Capture the cell that displays the provided text and extract its (X, Y) central coordinate. 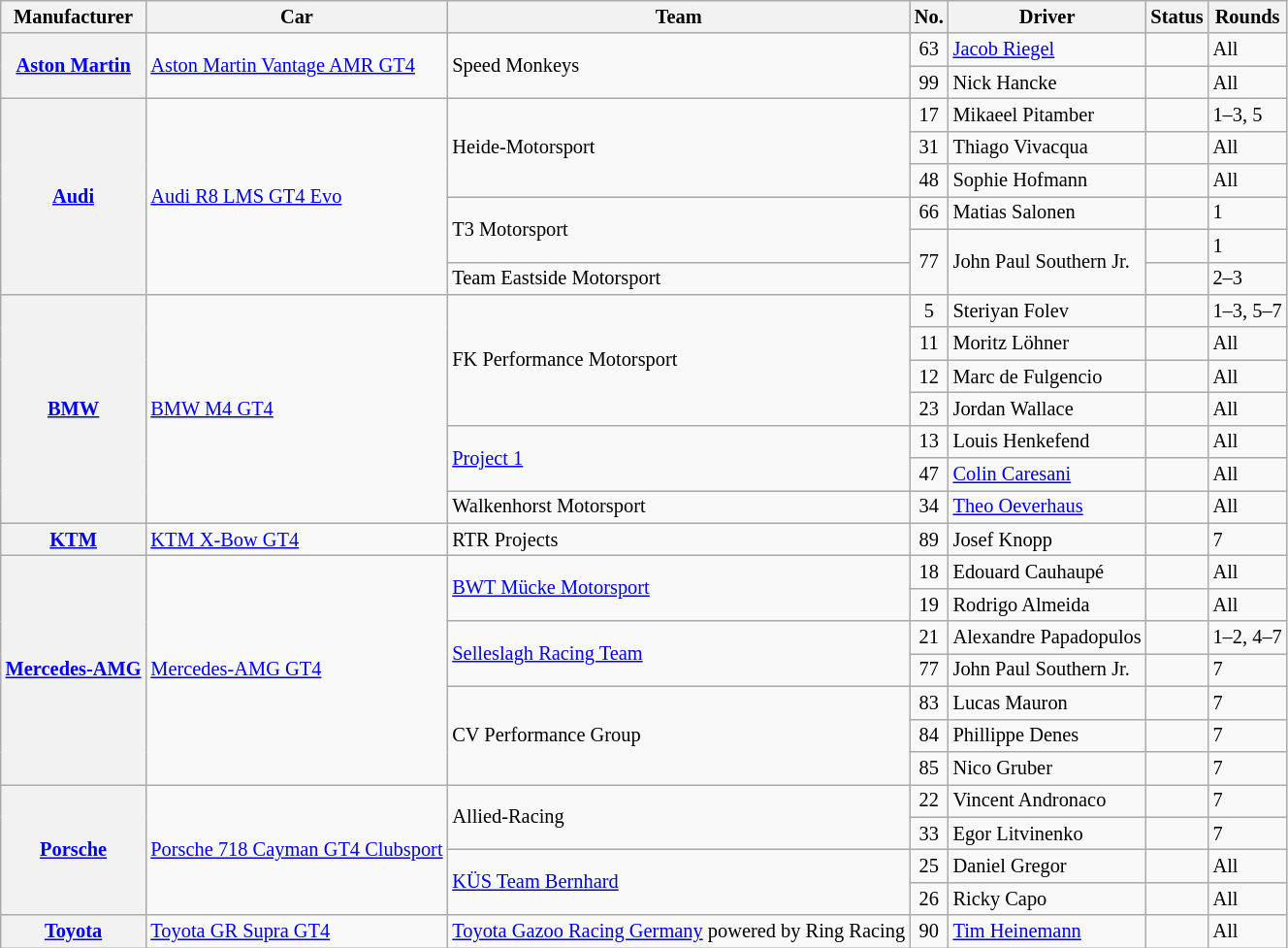
Mercedes-AMG GT4 (297, 670)
1–2, 4–7 (1247, 637)
Alexandre Papadopulos (1047, 637)
Selleslagh Racing Team (679, 654)
2–3 (1247, 278)
85 (929, 768)
Jordan Wallace (1047, 409)
Phillippe Denes (1047, 736)
Porsche (74, 850)
Driver (1047, 16)
5 (929, 311)
Car (297, 16)
Egor Litvinenko (1047, 834)
Audi R8 LMS GT4 Evo (297, 196)
99 (929, 82)
Walkenhorst Motorsport (679, 507)
Status (1177, 16)
Lucas Mauron (1047, 703)
FK Performance Motorsport (679, 359)
Porsche 718 Cayman GT4 Clubsport (297, 850)
Speed Monkeys (679, 66)
Tim Heinemann (1047, 932)
Aston Martin (74, 66)
KTM (74, 539)
13 (929, 441)
63 (929, 49)
Aston Martin Vantage AMR GT4 (297, 66)
BWT Mücke Motorsport (679, 588)
Steriyan Folev (1047, 311)
Theo Oeverhaus (1047, 507)
Matias Salonen (1047, 212)
48 (929, 180)
T3 Motorsport (679, 229)
66 (929, 212)
Moritz Löhner (1047, 343)
Nick Hancke (1047, 82)
23 (929, 409)
17 (929, 114)
Rodrigo Almeida (1047, 605)
Edouard Cauhaupé (1047, 572)
Team (679, 16)
Allied-Racing (679, 817)
KÜS Team Bernhard (679, 881)
33 (929, 834)
Louis Henkefend (1047, 441)
Heide-Motorsport (679, 147)
Nico Gruber (1047, 768)
Ricky Capo (1047, 899)
Josef Knopp (1047, 539)
Team Eastside Motorsport (679, 278)
22 (929, 801)
84 (929, 736)
47 (929, 474)
Colin Caresani (1047, 474)
BMW (74, 409)
34 (929, 507)
83 (929, 703)
89 (929, 539)
1–3, 5–7 (1247, 311)
26 (929, 899)
25 (929, 866)
Vincent Andronaco (1047, 801)
Mikaeel Pitamber (1047, 114)
Jacob Riegel (1047, 49)
Manufacturer (74, 16)
11 (929, 343)
19 (929, 605)
90 (929, 932)
1–3, 5 (1247, 114)
Toyota Gazoo Racing Germany powered by Ring Racing (679, 932)
KTM X-Bow GT4 (297, 539)
Toyota GR Supra GT4 (297, 932)
Mercedes-AMG (74, 670)
Marc de Fulgencio (1047, 376)
CV Performance Group (679, 736)
21 (929, 637)
12 (929, 376)
BMW M4 GT4 (297, 409)
Audi (74, 196)
No. (929, 16)
RTR Projects (679, 539)
Project 1 (679, 458)
Daniel Gregor (1047, 866)
18 (929, 572)
Rounds (1247, 16)
Sophie Hofmann (1047, 180)
Thiago Vivacqua (1047, 147)
Toyota (74, 932)
31 (929, 147)
